Identify which cell holds the provided text, then report its [x, y] central coordinate. 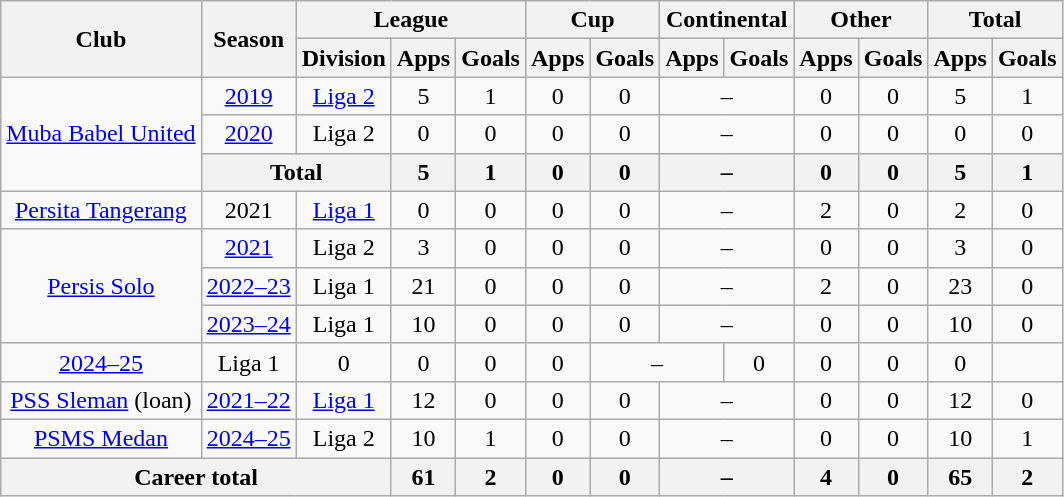
23 [960, 286]
21 [423, 286]
Continental [727, 20]
PSS Sleman (loan) [101, 400]
Other [861, 20]
Persita Tangerang [101, 210]
Cup [592, 20]
Season [248, 39]
Club [101, 39]
2020 [248, 134]
61 [423, 477]
2022–23 [248, 286]
65 [960, 477]
PSMS Medan [101, 438]
Muba Babel United [101, 134]
Division [344, 58]
2021–22 [248, 400]
2019 [248, 96]
4 [826, 477]
Career total [196, 477]
League [410, 20]
Persis Solo [101, 286]
2023–24 [248, 324]
